Scan for the cell matching the given text and deliver its [X, Y] coordinate at center. 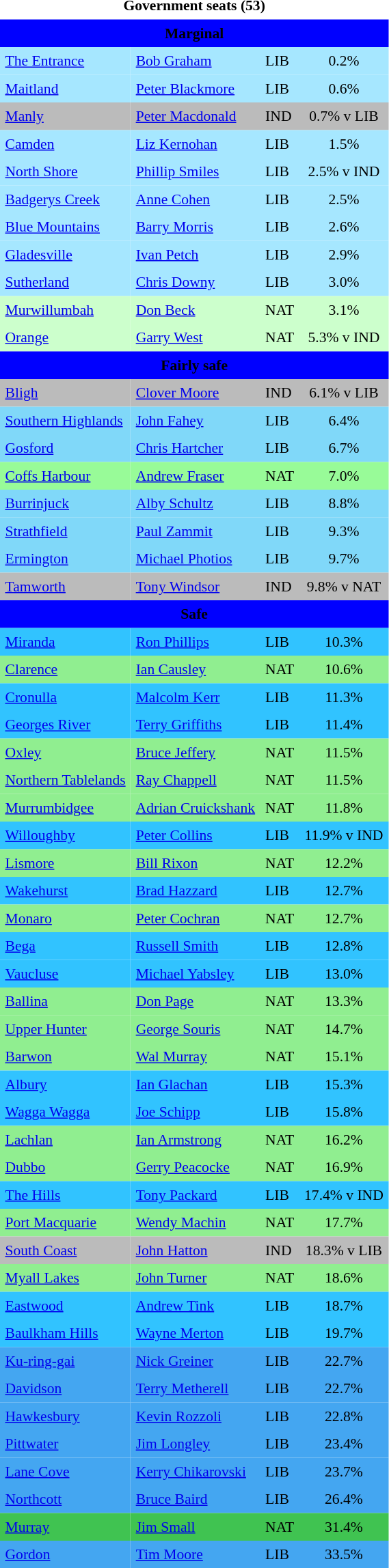
9.8% v NAT [345, 586]
6.7% [345, 448]
North Shore [66, 171]
Clover Moore [196, 393]
Myall Lakes [66, 1278]
Joe Schipp [196, 1112]
Nick Greiner [196, 1360]
Paul Zammit [196, 531]
Lismore [66, 863]
Willoughby [66, 835]
South Coast [66, 1250]
Murwillumbah [66, 309]
13.3% [345, 1001]
0.7% v LIB [345, 116]
Wakehurst [66, 891]
Strathfield [66, 531]
Tim Moore [196, 1554]
Hawkesbury [66, 1416]
Ermington [66, 559]
6.1% v LIB [345, 393]
Ku-ring-gai [66, 1360]
Tamworth [66, 586]
Maitland [66, 88]
Port Macquarie [66, 1222]
6.4% [345, 420]
0.2% [345, 61]
Wagga Wagga [66, 1112]
John Fahey [196, 420]
Alby Schultz [196, 503]
Murray [66, 1526]
Fairly safe [194, 365]
Ballina [66, 1001]
Lachlan [66, 1139]
16.2% [345, 1139]
Don Page [196, 1001]
Burrinjuck [66, 503]
18.6% [345, 1278]
17.7% [345, 1222]
Coffs Harbour [66, 475]
Eastwood [66, 1305]
Michael Photios [196, 559]
Kevin Rozzoli [196, 1416]
31.4% [345, 1526]
Marginal [194, 33]
Brad Hazzard [196, 891]
11.4% [345, 725]
Lane Cove [66, 1471]
16.9% [345, 1167]
2.5% [345, 199]
Gosford [66, 448]
Upper Hunter [66, 1028]
Ian Causley [196, 669]
13.0% [345, 973]
John Turner [196, 1278]
Southern Highlands [66, 420]
Terry Griffiths [196, 725]
0.6% [345, 88]
14.7% [345, 1028]
22.8% [345, 1416]
Bob Graham [196, 61]
Northcott [66, 1499]
12.8% [345, 946]
Clarence [66, 669]
Tony Packard [196, 1194]
Bill Rixon [196, 863]
11.3% [345, 697]
Bega [66, 946]
33.5% [345, 1554]
26.4% [345, 1499]
Murrumbidgee [66, 807]
Camden [66, 143]
Garry West [196, 337]
Adrian Cruickshank [196, 807]
Baulkham Hills [66, 1333]
Pittwater [66, 1444]
9.3% [345, 531]
Russell Smith [196, 946]
2.6% [345, 227]
19.7% [345, 1333]
Michael Yabsley [196, 973]
Badgerys Creek [66, 199]
Barwon [66, 1056]
Cronulla [66, 697]
Peter Blackmore [196, 88]
2.5% v IND [345, 171]
18.3% v LIB [345, 1250]
Barry Morris [196, 227]
18.7% [345, 1305]
Peter Collins [196, 835]
Andrew Tink [196, 1305]
Peter Macdonald [196, 116]
Northern Tablelands [66, 780]
9.7% [345, 559]
Orange [66, 337]
Chris Downy [196, 282]
Bruce Baird [196, 1499]
12.2% [345, 863]
10.3% [345, 641]
17.4% v IND [345, 1194]
10.6% [345, 669]
Wayne Merton [196, 1333]
Vaucluse [66, 973]
15.1% [345, 1056]
Bruce Jeffery [196, 752]
Andrew Fraser [196, 475]
Manly [66, 116]
The Entrance [66, 61]
7.0% [345, 475]
Sutherland [66, 282]
Gordon [66, 1554]
3.1% [345, 309]
5.3% v IND [345, 337]
Ron Phillips [196, 641]
George Souris [196, 1028]
Malcolm Kerr [196, 697]
23.7% [345, 1471]
Peter Cochran [196, 918]
Ian Armstrong [196, 1139]
Ivan Petch [196, 254]
Bligh [66, 393]
3.0% [345, 282]
Ian Glachan [196, 1084]
Don Beck [196, 309]
15.3% [345, 1084]
Anne Cohen [196, 199]
11.9% v IND [345, 835]
Blue Mountains [66, 227]
Georges River [66, 725]
Jim Small [196, 1526]
Dubbo [66, 1167]
1.5% [345, 143]
Monaro [66, 918]
8.8% [345, 503]
Gladesville [66, 254]
The Hills [66, 1194]
11.8% [345, 807]
Oxley [66, 752]
Chris Hartcher [196, 448]
John Hatton [196, 1250]
Liz Kernohan [196, 143]
Tony Windsor [196, 586]
Terry Metherell [196, 1388]
Wendy Machin [196, 1222]
Safe [194, 614]
15.8% [345, 1112]
Ray Chappell [196, 780]
Gerry Peacocke [196, 1167]
Phillip Smiles [196, 171]
Albury [66, 1084]
2.9% [345, 254]
Miranda [66, 641]
Kerry Chikarovski [196, 1471]
Wal Murray [196, 1056]
Davidson [66, 1388]
Jim Longley [196, 1444]
23.4% [345, 1444]
